Return the [x, y] coordinate for the center point of the cell that contains the specified text.  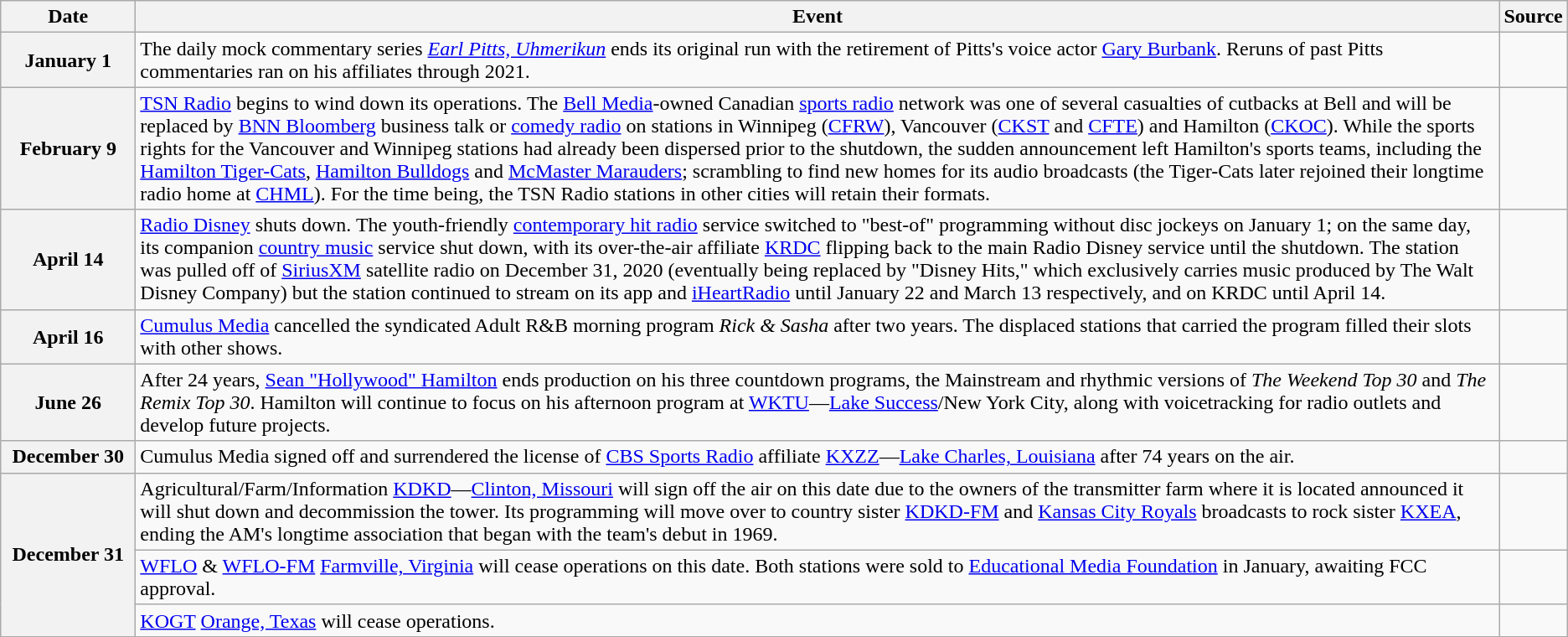
Event [818, 17]
Cumulus Media signed off and surrendered the license of CBS Sports Radio affiliate KXZZ—Lake Charles, Louisiana after 74 years on the air. [818, 457]
April 14 [69, 260]
February 9 [69, 148]
December 30 [69, 457]
January 1 [69, 60]
KOGT Orange, Texas will cease operations. [818, 620]
December 31 [69, 555]
Source [1533, 17]
Date [69, 17]
April 16 [69, 337]
June 26 [69, 402]
